Provide the (x, y) coordinate of the cell's center where the given text is located.  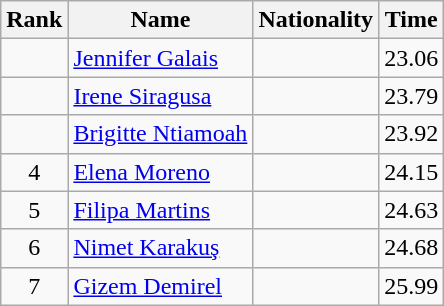
Brigitte Ntiamoah (160, 134)
6 (34, 248)
Nimet Karakuş (160, 248)
24.63 (412, 210)
4 (34, 172)
Irene Siragusa (160, 96)
Nationality (316, 20)
Rank (34, 20)
Gizem Demirel (160, 286)
5 (34, 210)
7 (34, 286)
Filipa Martins (160, 210)
23.06 (412, 58)
24.15 (412, 172)
23.92 (412, 134)
Elena Moreno (160, 172)
Name (160, 20)
Jennifer Galais (160, 58)
23.79 (412, 96)
Time (412, 20)
25.99 (412, 286)
24.68 (412, 248)
